Provide the (x, y) coordinate of the cell's center where the given text is located.  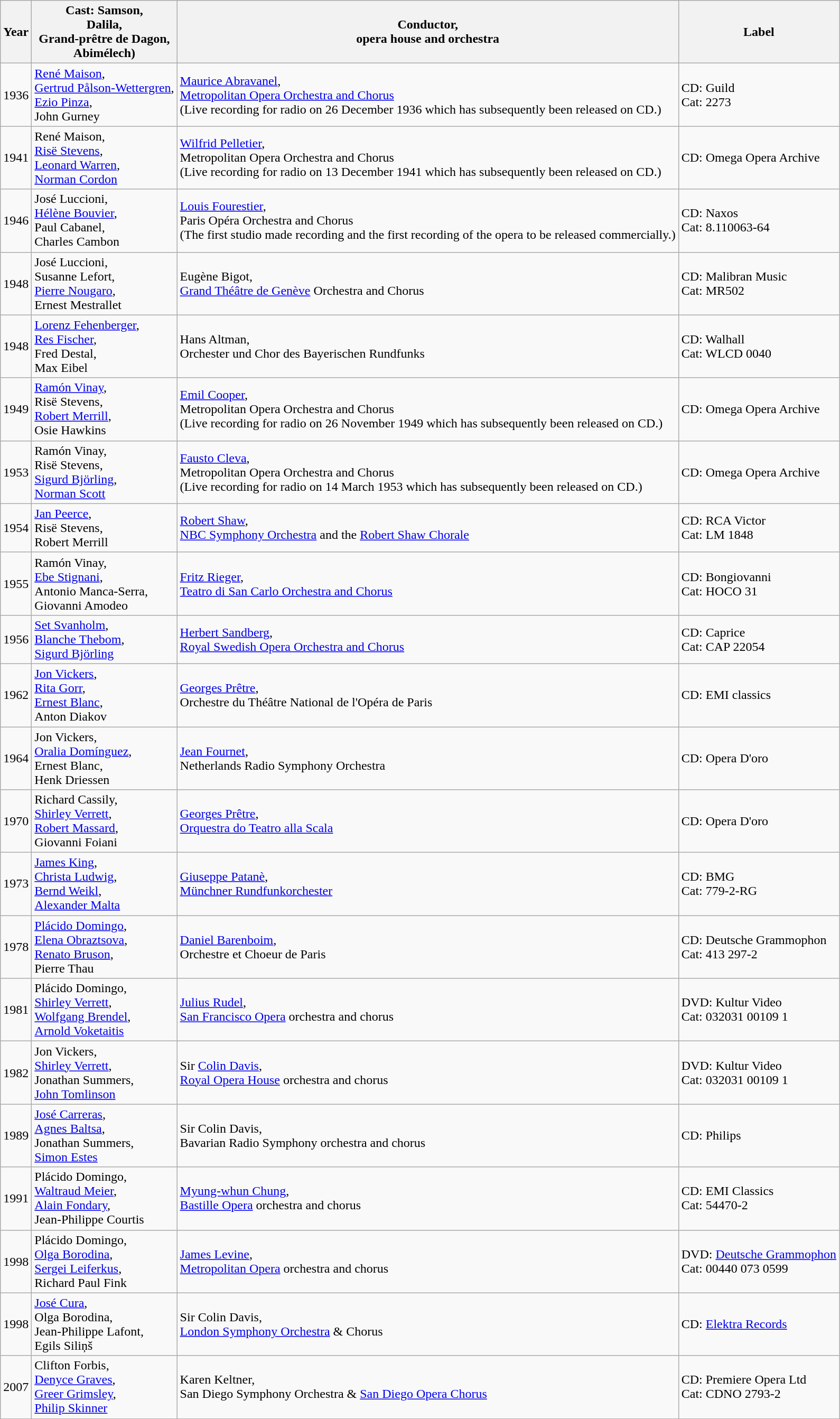
Conductor,opera house and orchestra (428, 32)
Label (759, 32)
Lorenz Fehenberger,Res Fischer,Fred Destal,Max Eibel (105, 347)
José Carreras,Agnes Baltsa,Jonathan Summers,Simon Estes (105, 1136)
Hans Altman,Orchester und Chor des Bayerischen Rundfunks (428, 347)
1973 (16, 884)
1946 (16, 221)
Jon Vickers,Shirley Verrett,Jonathan Summers,John Tomlinson (105, 1072)
Daniel Barenboim,Orchestre et Choeur de Paris (428, 947)
1954 (16, 528)
CD: WalhallCat: WLCD 0040 (759, 347)
Emil Cooper,Metropolitan Opera Orchestra and Chorus(Live recording for radio on 26 November 1949 which has subsequently been released on CD.) (428, 409)
Clifton Forbis,Denyce Graves,Greer Grimsley,Philip Skinner (105, 1387)
CD: CapriceCat: CAP 22054 (759, 639)
CD: EMI ClassicsCat: 54470-2 (759, 1198)
Wilfrid Pelletier,Metropolitan Opera Orchestra and Chorus(Live recording for radio on 13 December 1941 which has subsequently been released on CD.) (428, 157)
Maurice Abravanel,Metropolitan Opera Orchestra and Chorus(Live recording for radio on 26 December 1936 which has subsequently been released on CD.) (428, 95)
CD: BMGCat: 779-2-RG (759, 884)
Richard Cassily,Shirley Verrett,Robert Massard,Giovanni Foiani (105, 821)
Karen Keltner,San Diego Symphony Orchestra & San Diego Opera Chorus (428, 1387)
Jon Vickers,Oralia Domínguez,Ernest Blanc,Henk Driessen (105, 759)
Myung-whun Chung,Bastille Opera orchestra and chorus (428, 1198)
Plácido Domingo,Waltraud Meier,Alain Fondary,Jean-Philippe Courtis (105, 1198)
Georges Prêtre,Orchestre du Théâtre National de l'Opéra de Paris (428, 695)
Plácido Domingo,Olga Borodina,Sergei Leiferkus,Richard Paul Fink (105, 1262)
1936 (16, 95)
CD: GuildCat: 2273 (759, 95)
René Maison,Risë Stevens,Leonard Warren,Norman Cordon (105, 157)
DVD: Deutsche GrammophonCat: 00440 073 0599 (759, 1262)
1989 (16, 1136)
CD: Philips (759, 1136)
1964 (16, 759)
Fausto Cleva,Metropolitan Opera Orchestra and Chorus(Live recording for radio on 14 March 1953 which has subsequently been released on CD.) (428, 472)
James Levine,Metropolitan Opera orchestra and chorus (428, 1262)
Jon Vickers,Rita Gorr,Ernest Blanc,Anton Diakov (105, 695)
Herbert Sandberg,Royal Swedish Opera Orchestra and Chorus (428, 639)
Robert Shaw,NBC Symphony Orchestra and the Robert Shaw Chorale (428, 528)
Sir Colin Davis,London Symphony Orchestra & Chorus (428, 1324)
CD: EMI classics (759, 695)
Jean Fournet,Netherlands Radio Symphony Orchestra (428, 759)
Set Svanholm,Blanche Thebom,Sigurd Björling (105, 639)
Ramón Vinay,Ebe Stignani,Antonio Manca-Serra,Giovanni Amodeo (105, 583)
José Luccioni,Susanne Lefort,Pierre Nougaro,Ernest Mestrallet (105, 283)
1955 (16, 583)
1949 (16, 409)
Year (16, 32)
CD: Malibran MusicCat: MR502 (759, 283)
Ramón Vinay,Risë Stevens,Sigurd Björling,Norman Scott (105, 472)
Julius Rudel,San Francisco Opera orchestra and chorus (428, 1010)
1978 (16, 947)
1956 (16, 639)
1981 (16, 1010)
René Maison,Gertrud Pålson-Wettergren,Ezio Pinza,John Gurney (105, 95)
CD: Premiere Opera LtdCat: CDNO 2793-2 (759, 1387)
1953 (16, 472)
1962 (16, 695)
Plácido Domingo,Shirley Verrett,Wolfgang Brendel,Arnold Voketaitis (105, 1010)
James King,Christa Ludwig,Bernd Weikl,Alexander Malta (105, 884)
Eugène Bigot,Grand Théâtre de Genève Orchestra and Chorus (428, 283)
Plácido Domingo,Elena Obraztsova,Renato Bruson,Pierre Thau (105, 947)
CD: BongiovanniCat: HOCO 31 (759, 583)
CD: RCA VictorCat: LM 1848 (759, 528)
Fritz Rieger,Teatro di San Carlo Orchestra and Chorus (428, 583)
CD: Deutsche GrammophonCat: 413 297-2 (759, 947)
1970 (16, 821)
Sir Colin Davis,Bavarian Radio Symphony orchestra and chorus (428, 1136)
Cast: Samson,Dalila,Grand-prêtre de Dagon,Abimélech) (105, 32)
1991 (16, 1198)
Jan Peerce,Risë Stevens,Robert Merrill (105, 528)
1982 (16, 1072)
Sir Colin Davis,Royal Opera House orchestra and chorus (428, 1072)
Louis Fourestier,Paris Opéra Orchestra and Chorus(The first studio made recording and the first recording of the opera to be released commercially.) (428, 221)
1941 (16, 157)
José Luccioni,Hélène Bouvier,Paul Cabanel,Charles Cambon (105, 221)
CD: Elektra Records (759, 1324)
Georges Prêtre,Orquestra do Teatro alla Scala (428, 821)
2007 (16, 1387)
Giuseppe Patanè,Münchner Rundfunkorchester (428, 884)
Ramón Vinay,Risë Stevens,Robert Merrill,Osie Hawkins (105, 409)
CD: NaxosCat: 8.110063-64 (759, 221)
José Cura,Olga Borodina,Jean-Philippe Lafont,Egils Siliņš (105, 1324)
